Identify which cell holds the provided text, then report its [x, y] central coordinate. 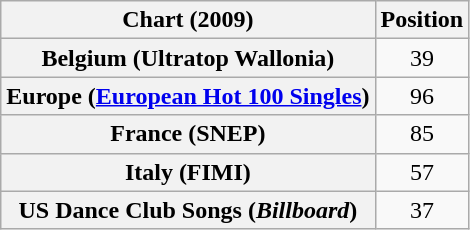
Europe (European Hot 100 Singles) [188, 96]
Chart (2009) [188, 20]
France (SNEP) [188, 134]
39 [422, 58]
Italy (FIMI) [188, 172]
57 [422, 172]
96 [422, 96]
37 [422, 210]
Belgium (Ultratop Wallonia) [188, 58]
US Dance Club Songs (Billboard) [188, 210]
85 [422, 134]
Position [422, 20]
